Capture the cell that displays the provided text and extract its (x, y) central coordinate. 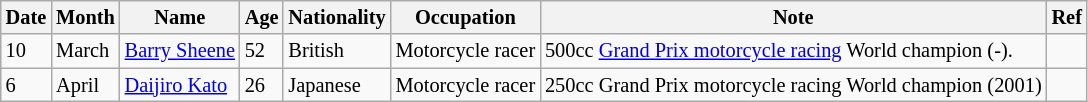
52 (262, 51)
Age (262, 17)
Ref (1067, 17)
April (86, 85)
500cc Grand Prix motorcycle racing World champion (-). (794, 51)
Date (26, 17)
March (86, 51)
6 (26, 85)
Month (86, 17)
Occupation (466, 17)
Note (794, 17)
Daijiro Kato (180, 85)
Barry Sheene (180, 51)
Nationality (336, 17)
Japanese (336, 85)
250cc Grand Prix motorcycle racing World champion (2001) (794, 85)
Name (180, 17)
10 (26, 51)
British (336, 51)
26 (262, 85)
